For the text-containing cell, return its midpoint in (X, Y) coordinate format. 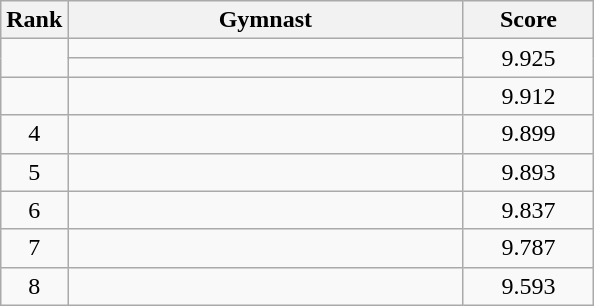
4 (34, 134)
9.899 (528, 134)
Rank (34, 20)
9.787 (528, 248)
9.593 (528, 286)
7 (34, 248)
Gymnast (266, 20)
9.912 (528, 96)
Score (528, 20)
9.925 (528, 58)
6 (34, 210)
8 (34, 286)
9.893 (528, 172)
9.837 (528, 210)
5 (34, 172)
